For the text-containing cell, return its midpoint in [x, y] coordinate format. 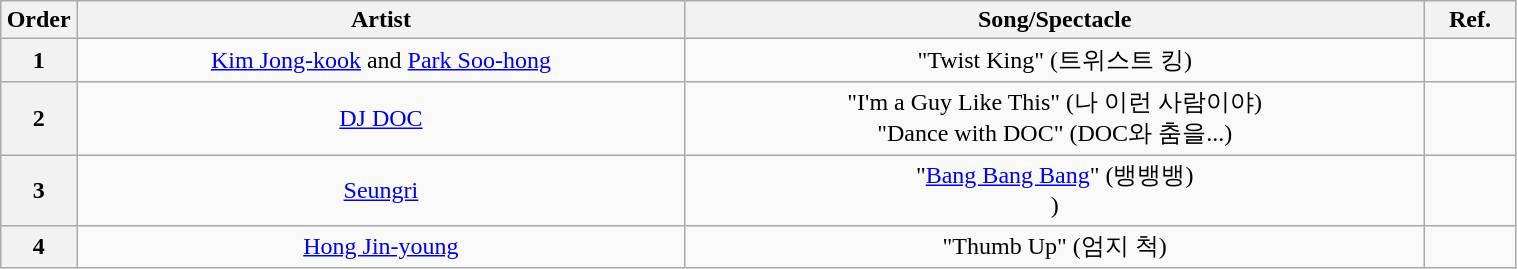
Ref. [1470, 20]
Kim Jong-kook and Park Soo-hong [380, 60]
Artist [380, 20]
Hong Jin-young [380, 246]
Song/Spectacle [1054, 20]
1 [39, 60]
"Thumb Up" (엄지 척) [1054, 246]
3 [39, 190]
"Twist King" (트위스트 킹) [1054, 60]
4 [39, 246]
Seungri [380, 190]
Order [39, 20]
2 [39, 118]
"I'm a Guy Like This" (나 이런 사람이야)"Dance with DOC" (DOC와 춤을...) [1054, 118]
DJ DOC [380, 118]
"Bang Bang Bang" (뱅뱅뱅)) [1054, 190]
